Find where the given text appears and provide that cell's center as [x, y] coordinate. 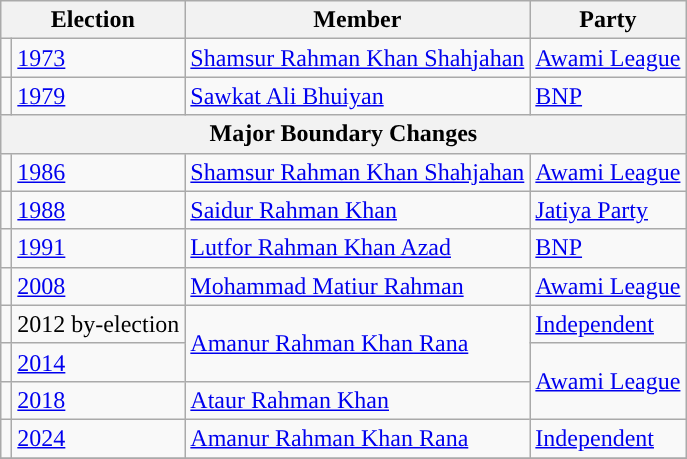
1988 [98, 210]
Party [608, 20]
2024 [98, 438]
Ataur Rahman Khan [358, 400]
1991 [98, 248]
Major Boundary Changes [344, 134]
2008 [98, 286]
Lutfor Rahman Khan Azad [358, 248]
Election [93, 20]
2012 by-election [98, 324]
2018 [98, 400]
Saidur Rahman Khan [358, 210]
Member [358, 20]
Jatiya Party [608, 210]
Sawkat Ali Bhuiyan [358, 96]
1986 [98, 172]
1979 [98, 96]
1973 [98, 58]
2014 [98, 362]
Mohammad Matiur Rahman [358, 286]
